Find where the given text appears and provide that cell's center as (x, y) coordinate. 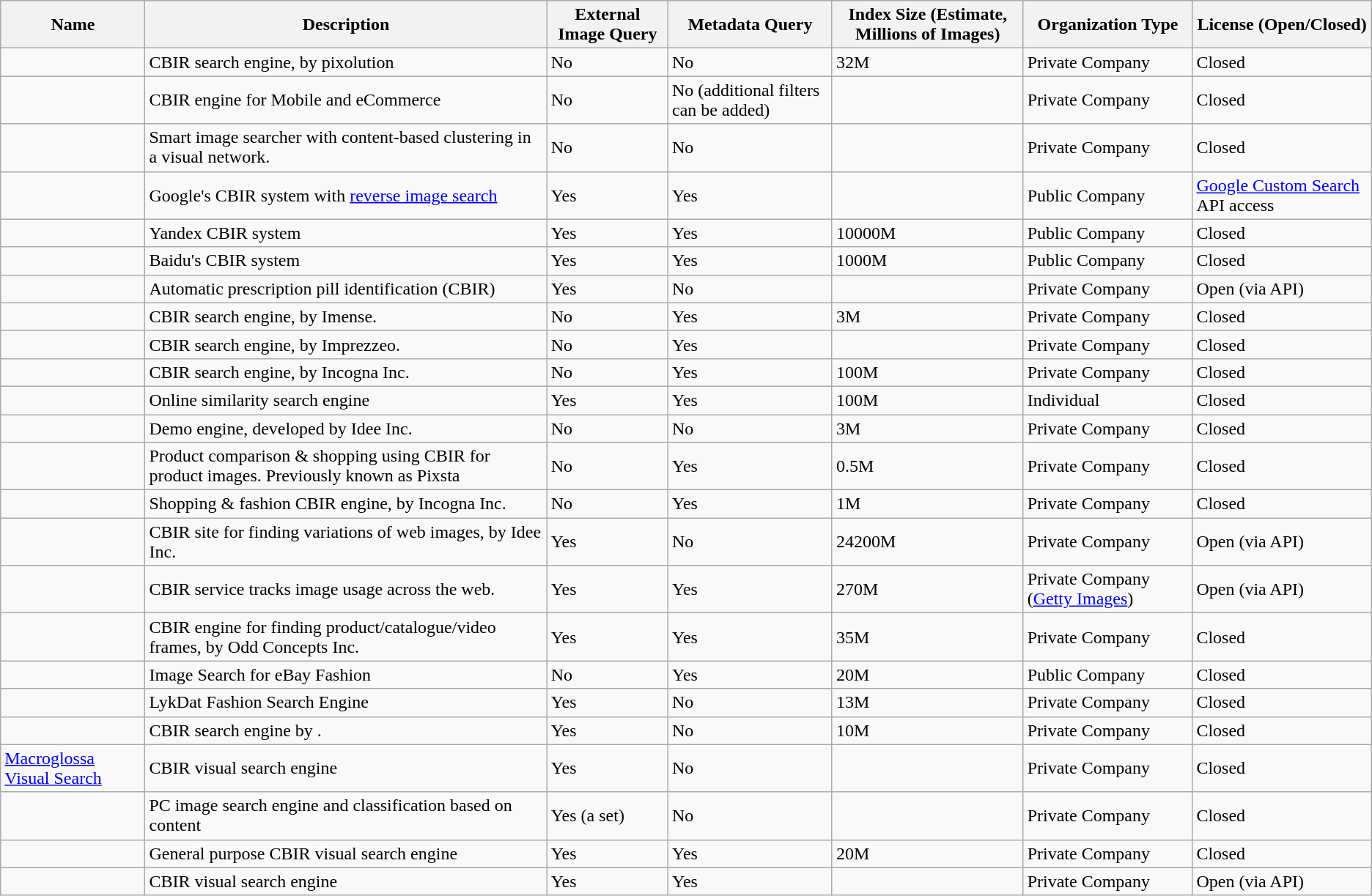
10000M (928, 233)
Automatic prescription pill identification (CBIR) (346, 289)
Google Custom Search API access (1282, 195)
CBIR service tracks image usage across the web. (346, 589)
Individual (1108, 400)
PC image search engine and classification based on content (346, 816)
1M (928, 504)
CBIR search engine, by Incogna Inc. (346, 372)
CBIR engine for Mobile and eCommerce (346, 100)
Yes (a set) (607, 816)
Shopping & fashion CBIR engine, by Incogna Inc. (346, 504)
0.5M (928, 466)
Description (346, 25)
Private Company (Getty Images) (1108, 589)
35M (928, 637)
32M (928, 62)
10M (928, 730)
General purpose CBIR visual search engine (346, 854)
External Image Query (607, 25)
270M (928, 589)
CBIR site for finding variations of web images, by Idee Inc. (346, 542)
CBIR search engine, by pixolution (346, 62)
Macroglossa Visual Search (73, 768)
CBIR search engine, by Imense. (346, 316)
No (additional filters can be added) (750, 100)
Google's CBIR system with reverse image search (346, 195)
Baidu's CBIR system (346, 261)
Yandex CBIR system (346, 233)
Organization Type (1108, 25)
Index Size (Estimate, Millions of Images) (928, 25)
Smart image searcher with content-based clustering in a visual network. (346, 148)
LykDat Fashion Search Engine (346, 703)
CBIR search engine, by Imprezzeo. (346, 344)
Product comparison & shopping using CBIR for product images. Previously known as Pixsta (346, 466)
Demo engine, developed by Idee Inc. (346, 429)
1000M (928, 261)
License (Open/Closed) (1282, 25)
Name (73, 25)
Metadata Query (750, 25)
13M (928, 703)
Image Search for eBay Fashion (346, 675)
24200M (928, 542)
CBIR search engine by . (346, 730)
Online similarity search engine (346, 400)
CBIR engine for finding product/catalogue/video frames, by Odd Concepts Inc. (346, 637)
